Determine the [X, Y] coordinate at the center of the cell enclosing the given text.  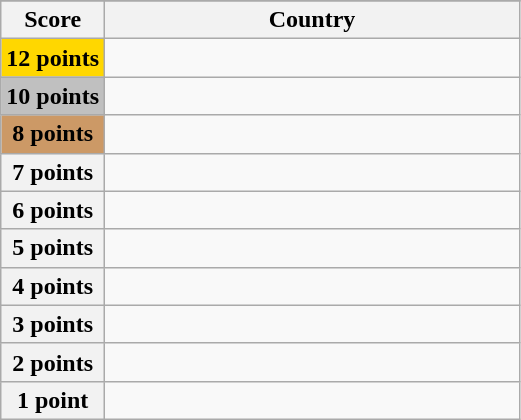
Country [312, 20]
1 point [53, 400]
4 points [53, 286]
2 points [53, 362]
3 points [53, 324]
7 points [53, 172]
5 points [53, 248]
8 points [53, 134]
6 points [53, 210]
10 points [53, 96]
12 points [53, 58]
Score [53, 20]
